Output the (x, y) coordinate of the center of the cell containing the given text.  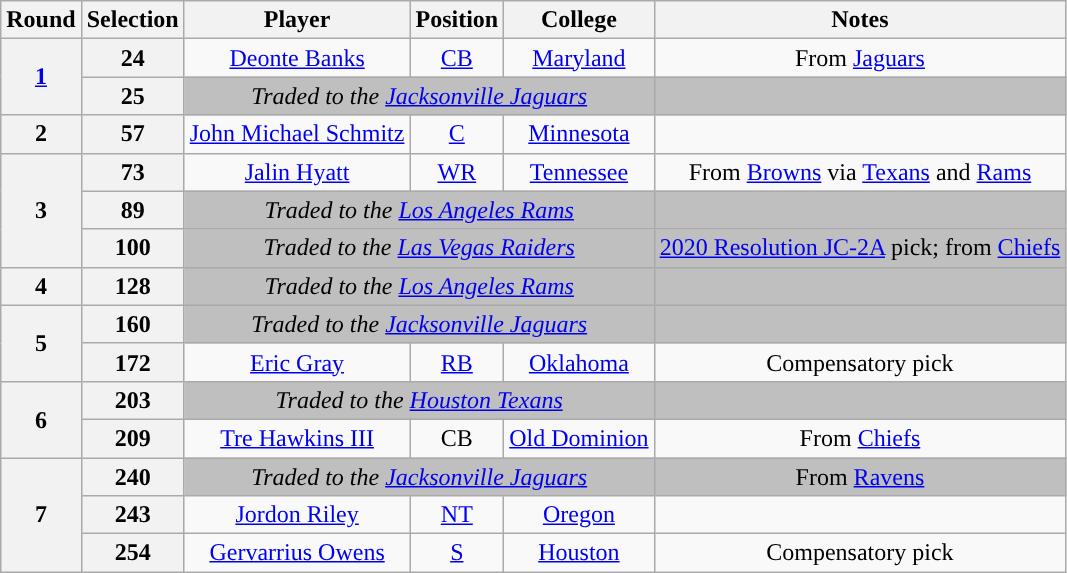
243 (132, 515)
Jordon Riley (297, 515)
RB (457, 362)
240 (132, 477)
57 (132, 134)
4 (41, 286)
WR (457, 172)
Gervarrius Owens (297, 553)
6 (41, 419)
Tre Hawkins III (297, 438)
1 (41, 77)
7 (41, 515)
C (457, 134)
Deonte Banks (297, 58)
College (579, 20)
Houston (579, 553)
S (457, 553)
Oregon (579, 515)
73 (132, 172)
From Ravens (860, 477)
Position (457, 20)
From Browns via Texans and Rams (860, 172)
Selection (132, 20)
From Jaguars (860, 58)
89 (132, 210)
From Chiefs (860, 438)
Round (41, 20)
128 (132, 286)
Eric Gray (297, 362)
172 (132, 362)
24 (132, 58)
209 (132, 438)
Tennessee (579, 172)
NT (457, 515)
John Michael Schmitz (297, 134)
203 (132, 400)
Notes (860, 20)
Traded to the Houston Texans (419, 400)
3 (41, 210)
5 (41, 343)
2020 Resolution JC-2A pick; from Chiefs (860, 248)
Player (297, 20)
Jalin Hyatt (297, 172)
Minnesota (579, 134)
25 (132, 96)
Old Dominion (579, 438)
100 (132, 248)
254 (132, 553)
Maryland (579, 58)
Traded to the Las Vegas Raiders (419, 248)
2 (41, 134)
160 (132, 324)
Oklahoma (579, 362)
